Determine the [x, y] coordinate at the center of the cell enclosing the given text.  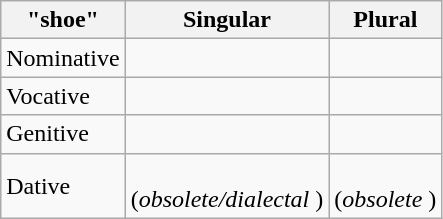
(obsolete/dialectal ) [227, 186]
"shoe" [63, 20]
(obsolete ) [386, 186]
Plural [386, 20]
Vocative [63, 96]
Nominative [63, 58]
Genitive [63, 134]
Singular [227, 20]
Dative [63, 186]
